Scan for the cell matching the given text and deliver its [x, y] coordinate at center. 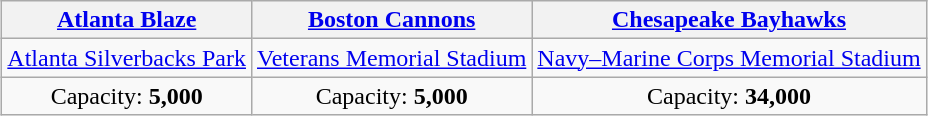
Navy–Marine Corps Memorial Stadium [729, 58]
Veterans Memorial Stadium [391, 58]
Chesapeake Bayhawks [729, 20]
Atlanta Blaze [127, 20]
Capacity: 34,000 [729, 96]
Atlanta Silverbacks Park [127, 58]
Boston Cannons [391, 20]
